Find where the given text appears and provide that cell's center as [X, Y] coordinate. 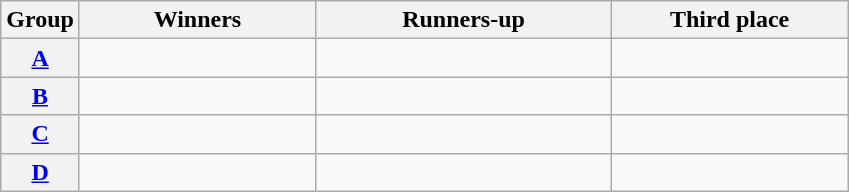
Third place [730, 20]
Runners-up [463, 20]
Group [40, 20]
B [40, 96]
C [40, 134]
Winners [197, 20]
A [40, 58]
D [40, 172]
